Find where the given text appears and provide that cell's center as (x, y) coordinate. 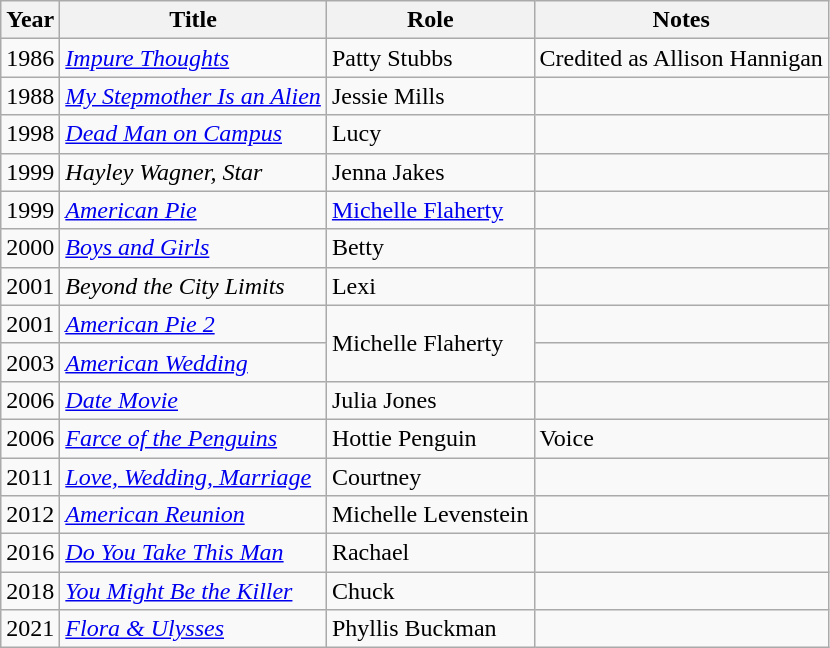
Impure Thoughts (194, 58)
Dead Man on Campus (194, 134)
2012 (30, 515)
Flora & Ulysses (194, 629)
Patty Stubbs (430, 58)
Chuck (430, 591)
Boys and Girls (194, 248)
American Pie 2 (194, 324)
Lucy (430, 134)
You Might Be the Killer (194, 591)
Role (430, 20)
American Reunion (194, 515)
2000 (30, 248)
Betty (430, 248)
Notes (681, 20)
Hayley Wagner, Star (194, 172)
1988 (30, 96)
Date Movie (194, 400)
Credited as Allison Hannigan (681, 58)
Rachael (430, 553)
Michelle Levenstein (430, 515)
Farce of the Penguins (194, 438)
Voice (681, 438)
Year (30, 20)
Phyllis Buckman (430, 629)
Title (194, 20)
Hottie Penguin (430, 438)
Do You Take This Man (194, 553)
Julia Jones (430, 400)
2003 (30, 362)
American Wedding (194, 362)
Jenna Jakes (430, 172)
Beyond the City Limits (194, 286)
American Pie (194, 210)
Lexi (430, 286)
1998 (30, 134)
Jessie Mills (430, 96)
2018 (30, 591)
2011 (30, 477)
Courtney (430, 477)
Love, Wedding, Marriage (194, 477)
1986 (30, 58)
My Stepmother Is an Alien (194, 96)
2016 (30, 553)
2021 (30, 629)
